Pinpoint the cell where the given text exists, returning its [X, Y] midpoint coordinate. 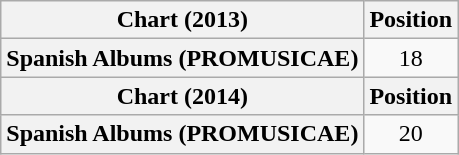
20 [411, 134]
Chart (2014) [182, 96]
18 [411, 58]
Chart (2013) [182, 20]
